Provide the (X, Y) coordinate of the cell's center where the given text is located.  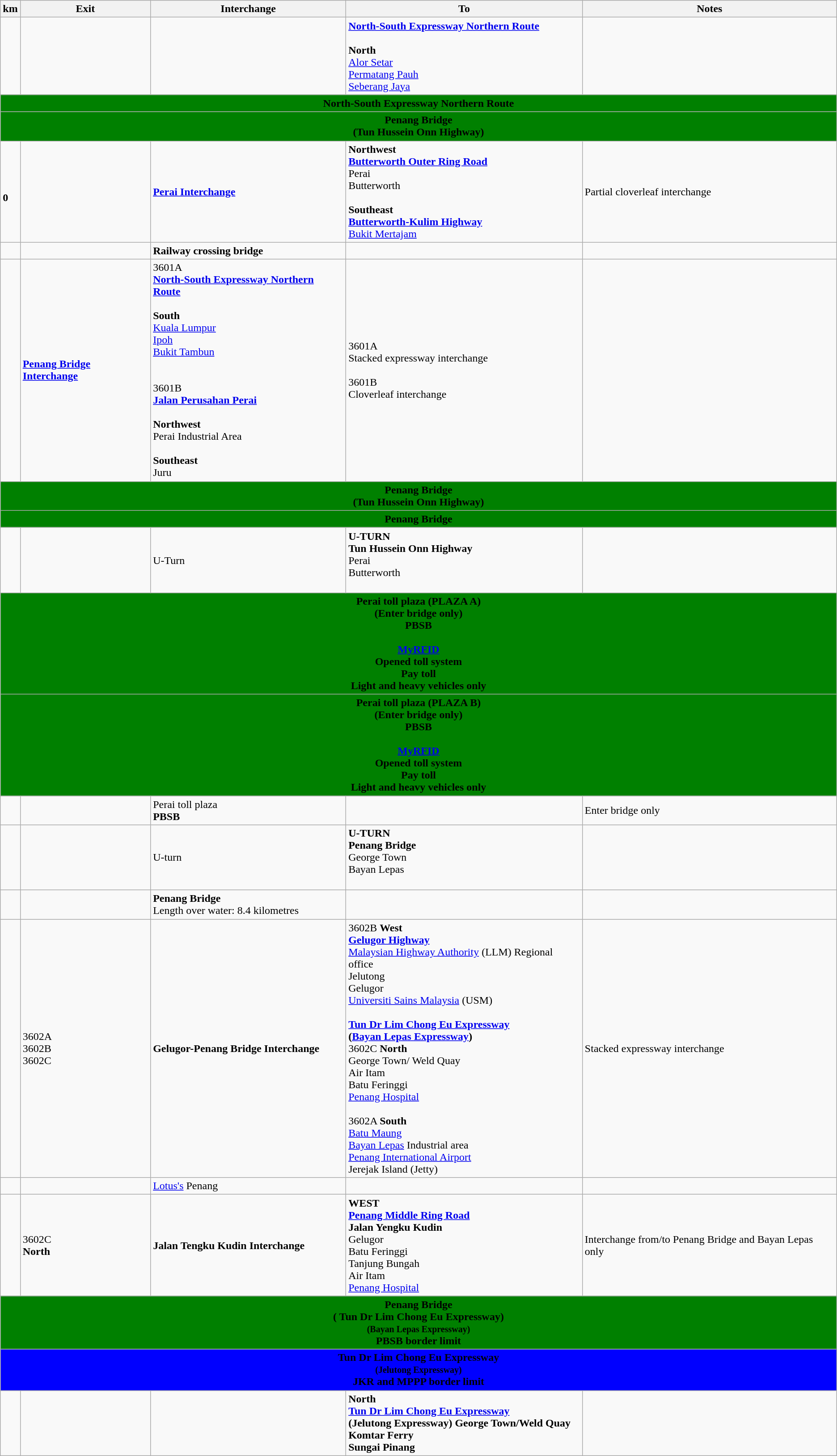
North-South Expressway Northern RouteNorthAlor SetarPermatang PauhSeberang Jaya (464, 56)
Partial cloverleaf interchange (709, 191)
Perai toll plazaPBSB (249, 810)
Jalan Tengku Kudin Interchange (249, 1245)
To (464, 9)
Northwest Butterworth Outer Ring Road Perai ButterworthSoutheast Butterworth-Kulim Highway Bukit Mertajam (464, 191)
3601AStacked expressway interchange3601BCloverleaf interchange (464, 370)
Lotus's Penang (249, 1186)
Perai toll plaza (PLAZA B)(Enter bridge only)PBSB MyRFIDOpened toll systemPay tollLight and heavy vehicles only (418, 745)
U-TURN Penang BridgeGeorge TownBayan Lepas (464, 858)
Exit (85, 9)
North-South Expressway Northern Route (418, 103)
Penang Bridge( Tun Dr Lim Chong Eu Expressway)(Bayan Lepas Expressway)PBSB border limit (418, 1323)
km (10, 9)
WEST Penang Middle Ring RoadJalan Yengku KudinGelugorBatu FeringgiTanjung BungahAir ItamPenang Hospital (464, 1245)
0 (10, 191)
Tun Dr Lim Chong Eu Expressway(Jelutong Expressway)JKR and MPPP border limit (418, 1370)
Gelugor-Penang Bridge Interchange (249, 1048)
Perai Interchange (249, 191)
Interchange (249, 9)
Penang Bridge Interchange (85, 370)
Penang Bridge (418, 519)
U-turn (249, 858)
U-TURN Tun Hussein Onn HighwayPeraiButterworth (464, 560)
U-Turn (249, 560)
Enter bridge only (709, 810)
Notes (709, 9)
North Tun Dr Lim Chong Eu Expressway(Jelutong Expressway) George Town/Weld QuayKomtar FerrySungai Pinang (464, 1423)
3602CNorth (85, 1245)
3602A3602B3602C (85, 1048)
Penang BridgeLength over water: 8.4 kilometres (249, 905)
Stacked expressway interchange (709, 1048)
Railway crossing bridge (249, 251)
Perai toll plaza (PLAZA A)(Enter bridge only)PBSB MyRFIDOpened toll systemPay tollLight and heavy vehicles only (418, 644)
3601A North-South Expressway Northern RouteSouthKuala LumpurIpohBukit Tambun3601B Jalan Perusahan PeraiNorthwestPerai Industrial AreaSoutheastJuru (249, 370)
Interchange from/to Penang Bridge and Bayan Lepas only (709, 1245)
